Provide the (X, Y) coordinate of the cell's center where the given text is located.  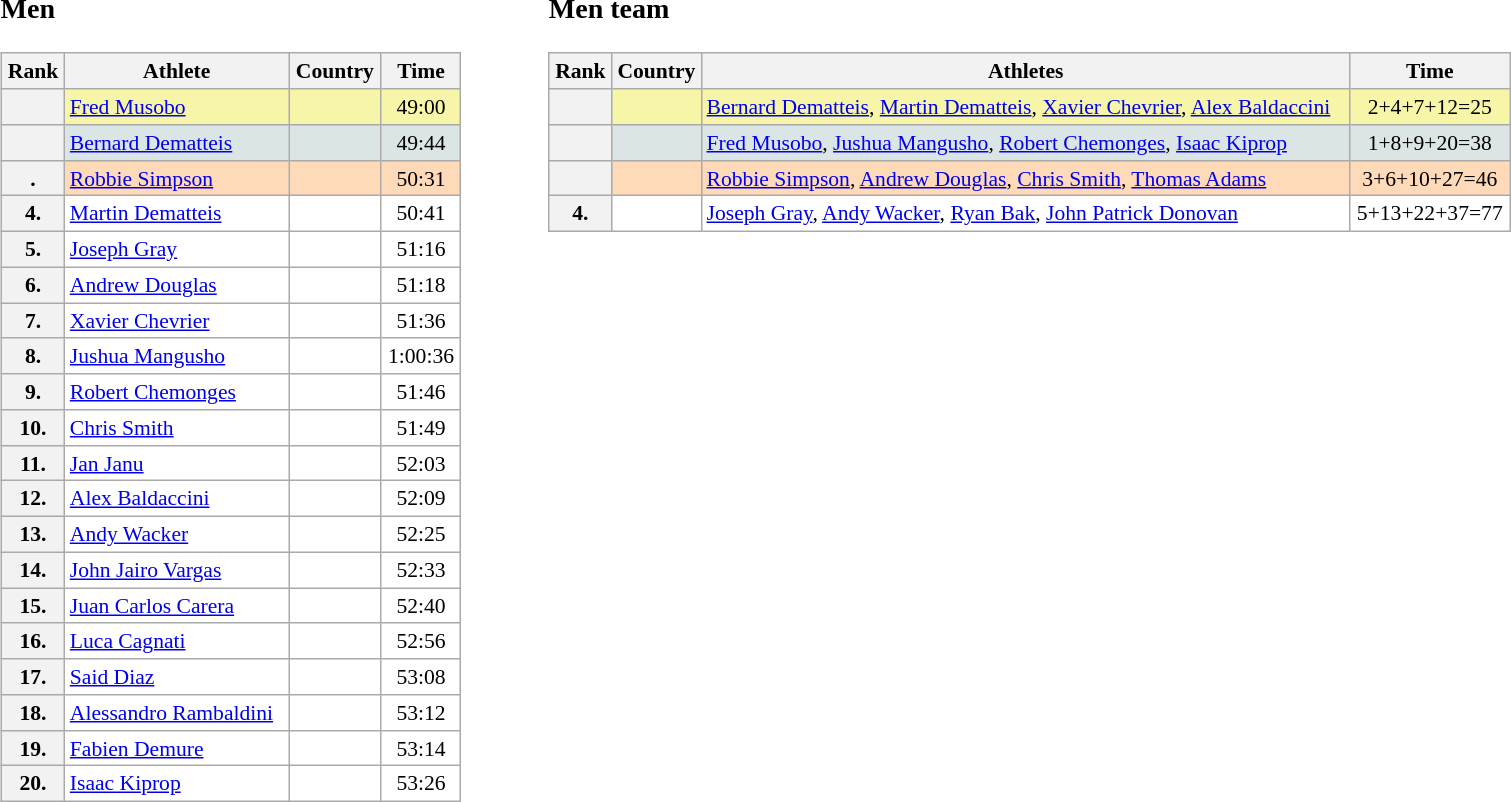
11. (33, 463)
Andrew Douglas (177, 285)
51:18 (421, 285)
Athletes (1025, 71)
Chris Smith (177, 428)
Luca Cagnati (177, 641)
Xavier Chevrier (177, 321)
49:00 (421, 107)
17. (33, 677)
14. (33, 570)
50:31 (421, 178)
53:14 (421, 748)
Robbie Simpson, Andrew Douglas, Chris Smith, Thomas Adams (1025, 178)
8. (33, 356)
2+4+7+12=25 (1430, 107)
Said Diaz (177, 677)
12. (33, 499)
Fred Musobo (177, 107)
Joseph Gray (177, 250)
Bernard Dematteis, Martin Dematteis, Xavier Chevrier, Alex Baldaccini (1025, 107)
Bernard Dematteis (177, 143)
50:41 (421, 214)
15. (33, 606)
7. (33, 321)
. (33, 178)
Fabien Demure (177, 748)
Alex Baldaccini (177, 499)
53:12 (421, 713)
20. (33, 784)
51:16 (421, 250)
Robbie Simpson (177, 178)
49:44 (421, 143)
Robert Chemonges (177, 392)
51:49 (421, 428)
19. (33, 748)
51:36 (421, 321)
Joseph Gray, Andy Wacker, Ryan Bak, John Patrick Donovan (1025, 214)
18. (33, 713)
52:56 (421, 641)
Alessandro Rambaldini (177, 713)
10. (33, 428)
5+13+22+37=77 (1430, 214)
52:09 (421, 499)
13. (33, 535)
5. (33, 250)
1:00:36 (421, 356)
Fred Musobo, Jushua Mangusho, Robert Chemonges, Isaac Kiprop (1025, 143)
6. (33, 285)
John Jairo Vargas (177, 570)
52:03 (421, 463)
Jushua Mangusho (177, 356)
52:40 (421, 606)
Athlete (177, 71)
1+8+9+20=38 (1430, 143)
52:33 (421, 570)
9. (33, 392)
Jan Janu (177, 463)
53:26 (421, 784)
Martin Dematteis (177, 214)
Isaac Kiprop (177, 784)
Andy Wacker (177, 535)
52:25 (421, 535)
51:46 (421, 392)
16. (33, 641)
3+6+10+27=46 (1430, 178)
53:08 (421, 677)
Juan Carlos Carera (177, 606)
